Capture the cell that displays the provided text and extract its (X, Y) central coordinate. 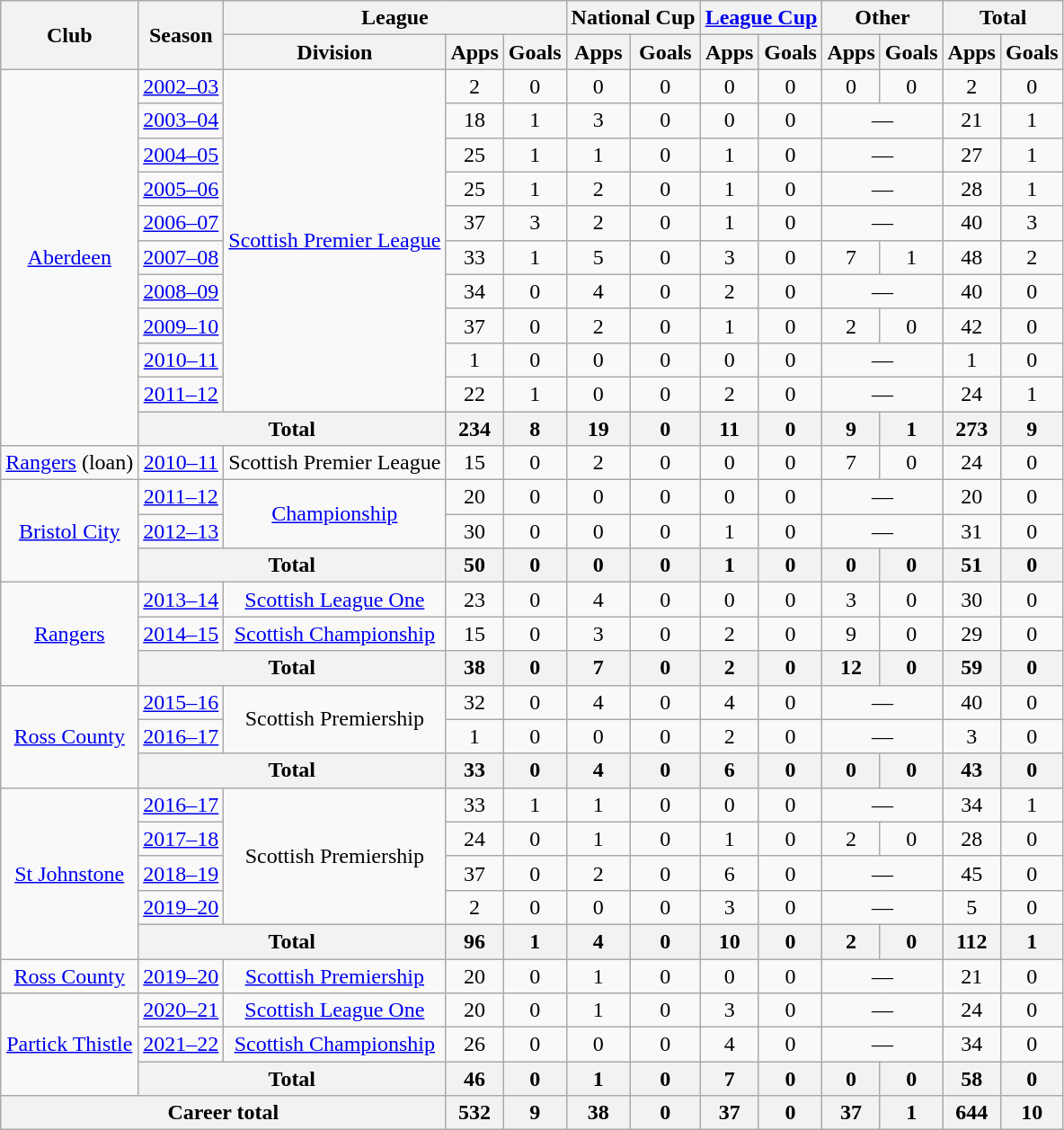
League Cup (761, 18)
532 (474, 1113)
Bristol City (70, 531)
644 (971, 1113)
2012–13 (182, 531)
48 (971, 257)
96 (474, 941)
Rangers (loan) (70, 463)
2017–18 (182, 839)
26 (474, 1045)
National Cup (633, 18)
2007–08 (182, 257)
2013–14 (182, 600)
Other (882, 18)
29 (971, 634)
11 (730, 429)
273 (971, 429)
2006–07 (182, 223)
58 (971, 1079)
23 (474, 600)
Championship (334, 514)
Aberdeen (70, 257)
2018–19 (182, 873)
2015–16 (182, 702)
51 (971, 565)
2014–15 (182, 634)
2005–06 (182, 189)
2020–21 (182, 1010)
Career total (223, 1113)
Rangers (70, 634)
2002–03 (182, 86)
League (395, 18)
18 (474, 120)
2009–10 (182, 325)
2021–22 (182, 1045)
Division (334, 52)
42 (971, 325)
8 (535, 429)
Season (182, 35)
112 (971, 941)
46 (474, 1079)
45 (971, 873)
2003–04 (182, 120)
31 (971, 531)
19 (598, 429)
22 (474, 394)
234 (474, 429)
59 (971, 668)
2008–09 (182, 291)
Partick Thistle (70, 1045)
2004–05 (182, 155)
Club (70, 35)
32 (474, 702)
12 (851, 668)
50 (474, 565)
27 (971, 155)
43 (971, 770)
St Johnstone (70, 873)
